From the cell containing the given text, extract its center point as [X, Y] coordinate. 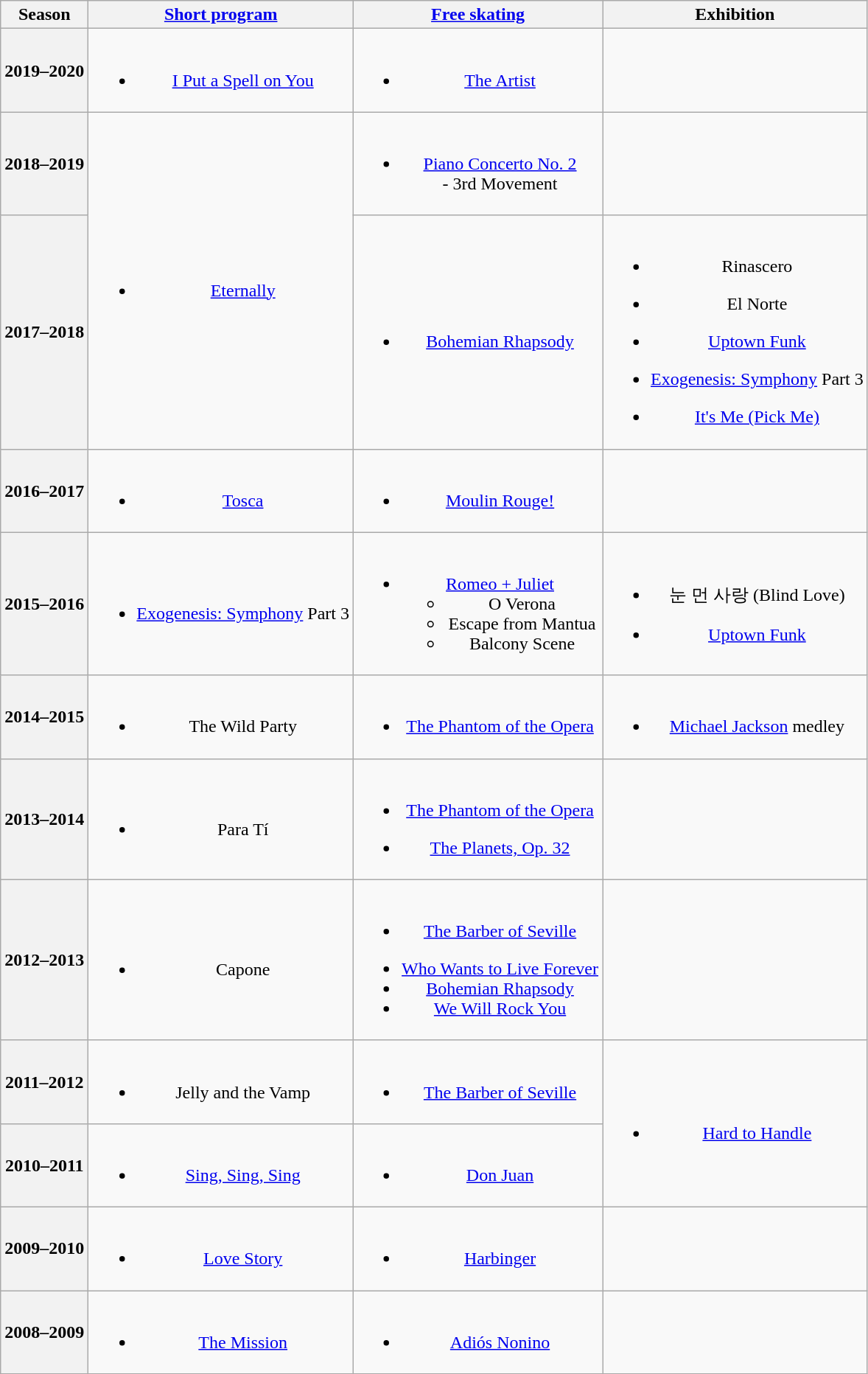
The Phantom of the Opera [478, 716]
Tosca [221, 491]
Harbinger [478, 1249]
Hard to Handle [735, 1123]
2013–2014 [44, 819]
The Phantom of the Opera The Planets, Op. 32 [478, 819]
Don Juan [478, 1165]
2019–2020 [44, 71]
2012–2013 [44, 960]
Jelly and the Vamp [221, 1082]
The Wild Party [221, 716]
2008–2009 [44, 1331]
Exogenesis: Symphony Part 3 [221, 604]
Love Story [221, 1249]
2009–2010 [44, 1249]
Rinascero El Norte Uptown Funk Exogenesis: Symphony Part 3 It's Me (Pick Me) [735, 332]
The Artist [478, 71]
The Mission [221, 1331]
Adiós Nonino [478, 1331]
2018–2019 [44, 164]
Para Tí [221, 819]
2017–2018 [44, 332]
Michael Jackson medley [735, 716]
Moulin Rouge! [478, 491]
The Barber of Seville Who Wants to Live ForeverBohemian RhapsodyWe Will Rock You [478, 960]
Piano Concerto No. 2 - 3rd Movement [478, 164]
Free skating [478, 15]
Sing, Sing, Sing [221, 1165]
2010–2011 [44, 1165]
Exhibition [735, 15]
Bohemian Rhapsody [478, 332]
2011–2012 [44, 1082]
2016–2017 [44, 491]
Eternally [221, 280]
Short program [221, 15]
Season [44, 15]
2015–2016 [44, 604]
2014–2015 [44, 716]
I Put a Spell on You [221, 71]
Romeo + Juliet O VeronaEscape from MantuaBalcony Scene [478, 604]
Capone [221, 960]
눈 먼 사랑 (Blind Love) Uptown Funk [735, 604]
The Barber of Seville [478, 1082]
